Detect which cell encompasses the target text, then output its [x, y] center coordinate. 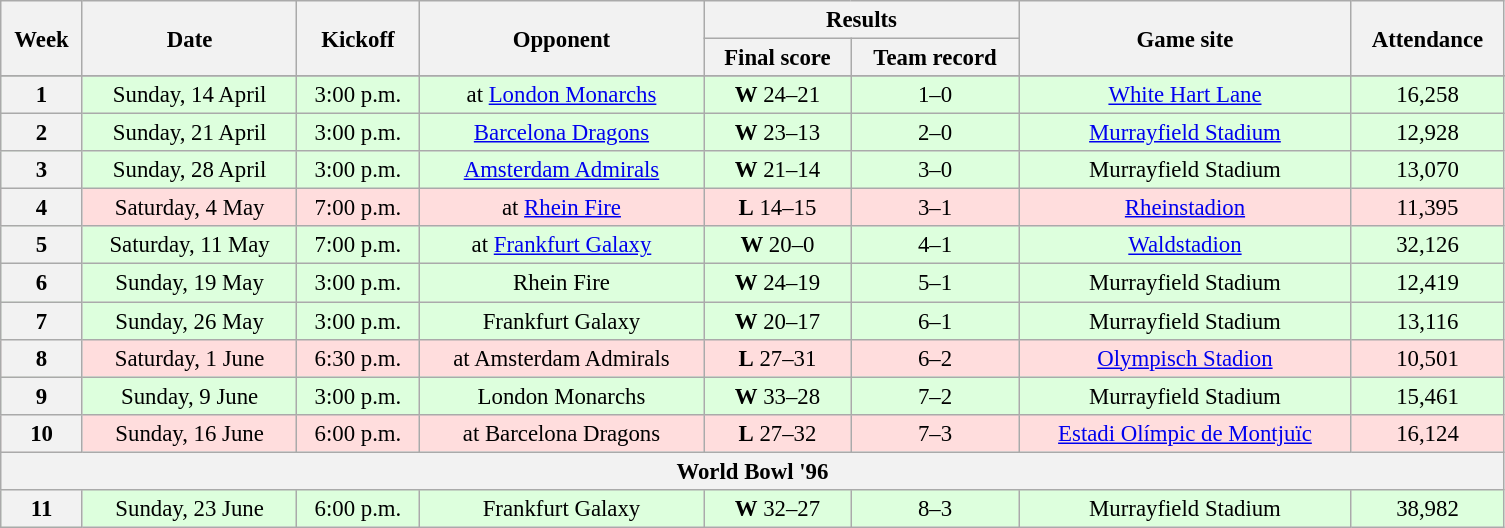
at Frankfurt Galaxy [562, 245]
W 20–0 [778, 245]
L 14–15 [778, 208]
13,116 [1428, 321]
Sunday, 19 May [189, 283]
W 33–28 [778, 396]
Rheinstadion [1185, 208]
London Monarchs [562, 396]
10 [42, 433]
Sunday, 14 April [189, 95]
6–2 [935, 358]
at Barcelona Dragons [562, 433]
Saturday, 4 May [189, 208]
2 [42, 133]
32,126 [1428, 245]
W 24–21 [778, 95]
12,419 [1428, 283]
1–0 [935, 95]
5 [42, 245]
4 [42, 208]
Saturday, 1 June [189, 358]
Saturday, 11 May [189, 245]
16,124 [1428, 433]
W 24–19 [778, 283]
13,070 [1428, 170]
Final score [778, 58]
6 [42, 283]
38,982 [1428, 509]
7–3 [935, 433]
Attendance [1428, 38]
L 27–32 [778, 433]
8–3 [935, 509]
World Bowl '96 [752, 471]
8 [42, 358]
3 [42, 170]
Amsterdam Admirals [562, 170]
Sunday, 9 June [189, 396]
at London Monarchs [562, 95]
White Hart Lane [1185, 95]
Barcelona Dragons [562, 133]
10,501 [1428, 358]
at Amsterdam Admirals [562, 358]
W 21–14 [778, 170]
9 [42, 396]
11 [42, 509]
11,395 [1428, 208]
Week [42, 38]
Team record [935, 58]
3–1 [935, 208]
Sunday, 23 June [189, 509]
6–1 [935, 321]
Sunday, 21 April [189, 133]
15,461 [1428, 396]
12,928 [1428, 133]
3–0 [935, 170]
Game site [1185, 38]
at Rhein Fire [562, 208]
6:30 p.m. [358, 358]
Date [189, 38]
Kickoff [358, 38]
7–2 [935, 396]
Opponent [562, 38]
W 23–13 [778, 133]
Olympisch Stadion [1185, 358]
7 [42, 321]
Results [862, 20]
2–0 [935, 133]
W 32–27 [778, 509]
L 27–31 [778, 358]
Sunday, 16 June [189, 433]
16,258 [1428, 95]
4–1 [935, 245]
Sunday, 28 April [189, 170]
Sunday, 26 May [189, 321]
Estadi Olímpic de Montjuïc [1185, 433]
W 20–17 [778, 321]
Waldstadion [1185, 245]
1 [42, 95]
5–1 [935, 283]
Rhein Fire [562, 283]
